Find where the given text appears and provide that cell's center as (X, Y) coordinate. 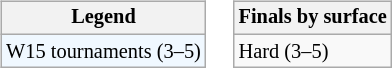
Hard (3–5) (313, 51)
Finals by surface (313, 18)
W15 tournaments (3–5) (103, 51)
Legend (103, 18)
